Extract the [X, Y] coordinate from the center of the cell holding the provided text.  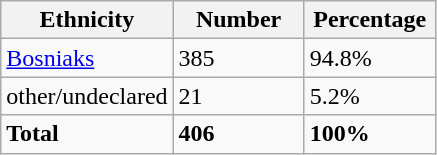
Number [238, 20]
Ethnicity [87, 20]
100% [370, 134]
Bosniaks [87, 58]
Total [87, 134]
385 [238, 58]
other/undeclared [87, 96]
406 [238, 134]
94.8% [370, 58]
Percentage [370, 20]
5.2% [370, 96]
21 [238, 96]
